Return [x, y] of the center of cell containing provided text 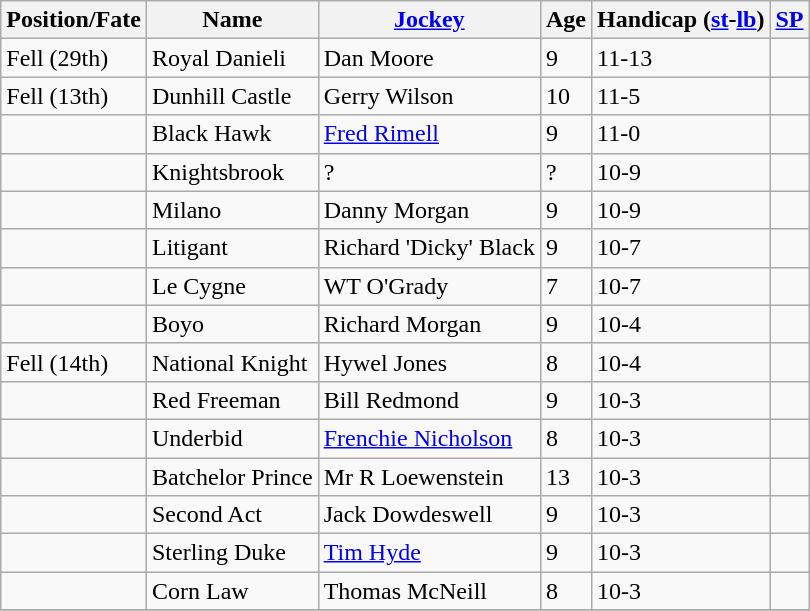
Sterling Duke [232, 553]
Fell (14th) [74, 362]
Corn Law [232, 591]
Fred Rimell [429, 134]
Hywel Jones [429, 362]
Mr R Loewenstein [429, 477]
WT O'Grady [429, 286]
Dunhill Castle [232, 96]
SP [790, 20]
Batchelor Prince [232, 477]
Second Act [232, 515]
National Knight [232, 362]
Handicap (st-lb) [681, 20]
Frenchie Nicholson [429, 438]
Gerry Wilson [429, 96]
Jockey [429, 20]
13 [566, 477]
Thomas McNeill [429, 591]
Position/Fate [74, 20]
Boyo [232, 324]
Age [566, 20]
Knightsbrook [232, 172]
Black Hawk [232, 134]
Litigant [232, 248]
7 [566, 286]
Milano [232, 210]
Fell (13th) [74, 96]
11-13 [681, 58]
Red Freeman [232, 400]
Jack Dowdeswell [429, 515]
10 [566, 96]
Royal Danieli [232, 58]
Richard 'Dicky' Black [429, 248]
Tim Hyde [429, 553]
Fell (29th) [74, 58]
Name [232, 20]
11-0 [681, 134]
Danny Morgan [429, 210]
Dan Moore [429, 58]
Le Cygne [232, 286]
11-5 [681, 96]
Underbid [232, 438]
Richard Morgan [429, 324]
Bill Redmond [429, 400]
